Extract the [X, Y] coordinate from the center of the cell holding the provided text.  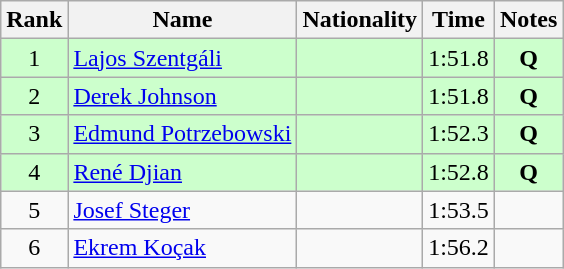
Name [182, 20]
Ekrem Koçak [182, 248]
2 [34, 96]
Notes [528, 20]
René Djian [182, 172]
3 [34, 134]
Edmund Potrzebowski [182, 134]
Time [459, 20]
1:56.2 [459, 248]
Derek Johnson [182, 96]
Rank [34, 20]
1:52.8 [459, 172]
1 [34, 58]
Lajos Szentgáli [182, 58]
Nationality [360, 20]
4 [34, 172]
1:52.3 [459, 134]
5 [34, 210]
1:53.5 [459, 210]
6 [34, 248]
Josef Steger [182, 210]
